Extract the (x, y) coordinate from the center of the cell holding the provided text.  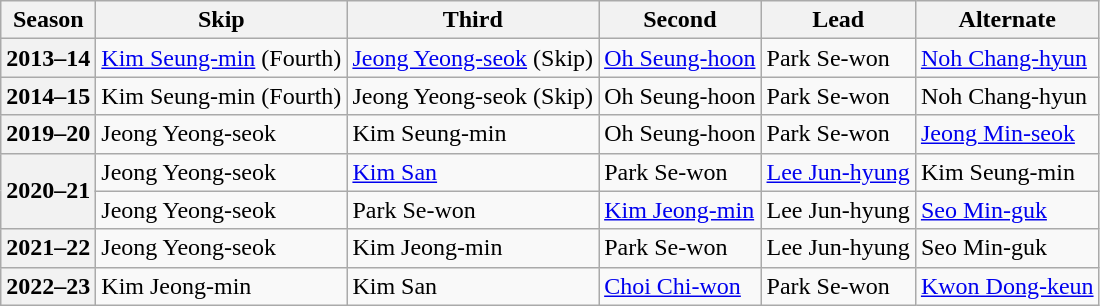
Third (473, 20)
2014–15 (48, 96)
Season (48, 20)
Kwon Dong-keun (1007, 286)
2020–21 (48, 191)
Skip (222, 20)
2022–23 (48, 286)
2019–20 (48, 134)
Lead (838, 20)
2021–22 (48, 248)
Alternate (1007, 20)
Jeong Min-seok (1007, 134)
Second (680, 20)
Choi Chi-won (680, 286)
2013–14 (48, 58)
